Determine the [X, Y] coordinate at the center of the cell enclosing the given text.  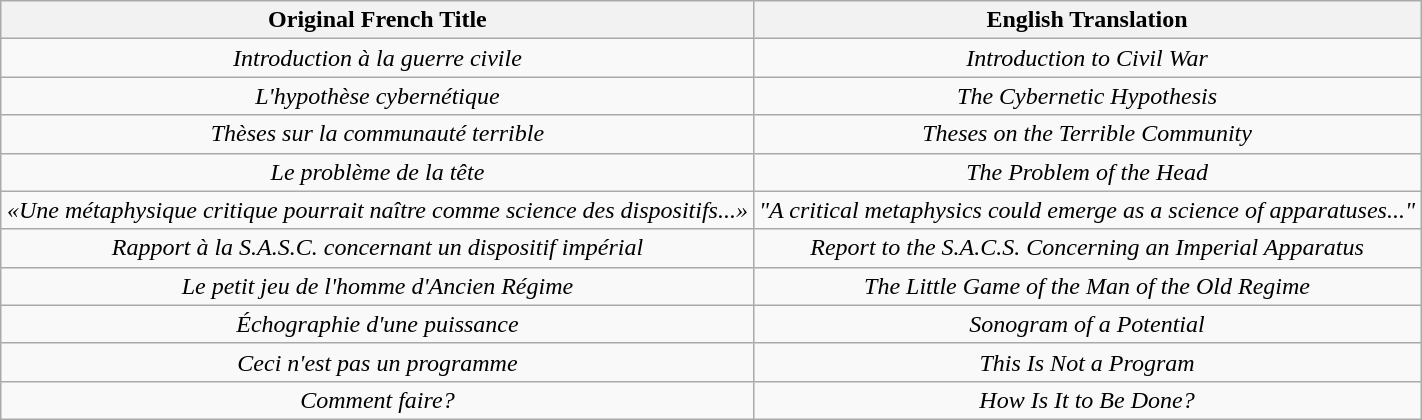
"A critical metaphysics could emerge as a science of apparatuses..." [1086, 210]
Introduction to Civil War [1086, 58]
Theses on the Terrible Community [1086, 134]
Ceci n'est pas un programme [377, 362]
Le problème de la tête [377, 172]
This Is Not a Program [1086, 362]
Le petit jeu de l'homme d'Ancien Régime [377, 286]
English Translation [1086, 20]
Introduction à la guerre civile [377, 58]
L'hypothèse cybernétique [377, 96]
Report to the S.A.C.S. Concerning an Imperial Apparatus [1086, 248]
How Is It to Be Done? [1086, 400]
Comment faire? [377, 400]
Échographie d'une puissance [377, 324]
Thèses sur la communauté terrible [377, 134]
The Little Game of the Man of the Old Regime [1086, 286]
«Une métaphysique critique pourrait naître comme science des dispositifs...» [377, 210]
Original French Title [377, 20]
The Problem of the Head [1086, 172]
The Cybernetic Hypothesis [1086, 96]
Sonogram of a Potential [1086, 324]
Rapport à la S.A.S.C. concernant un dispositif impérial [377, 248]
